Search for the cell housing the specified text and yield its (X, Y) center coordinate. 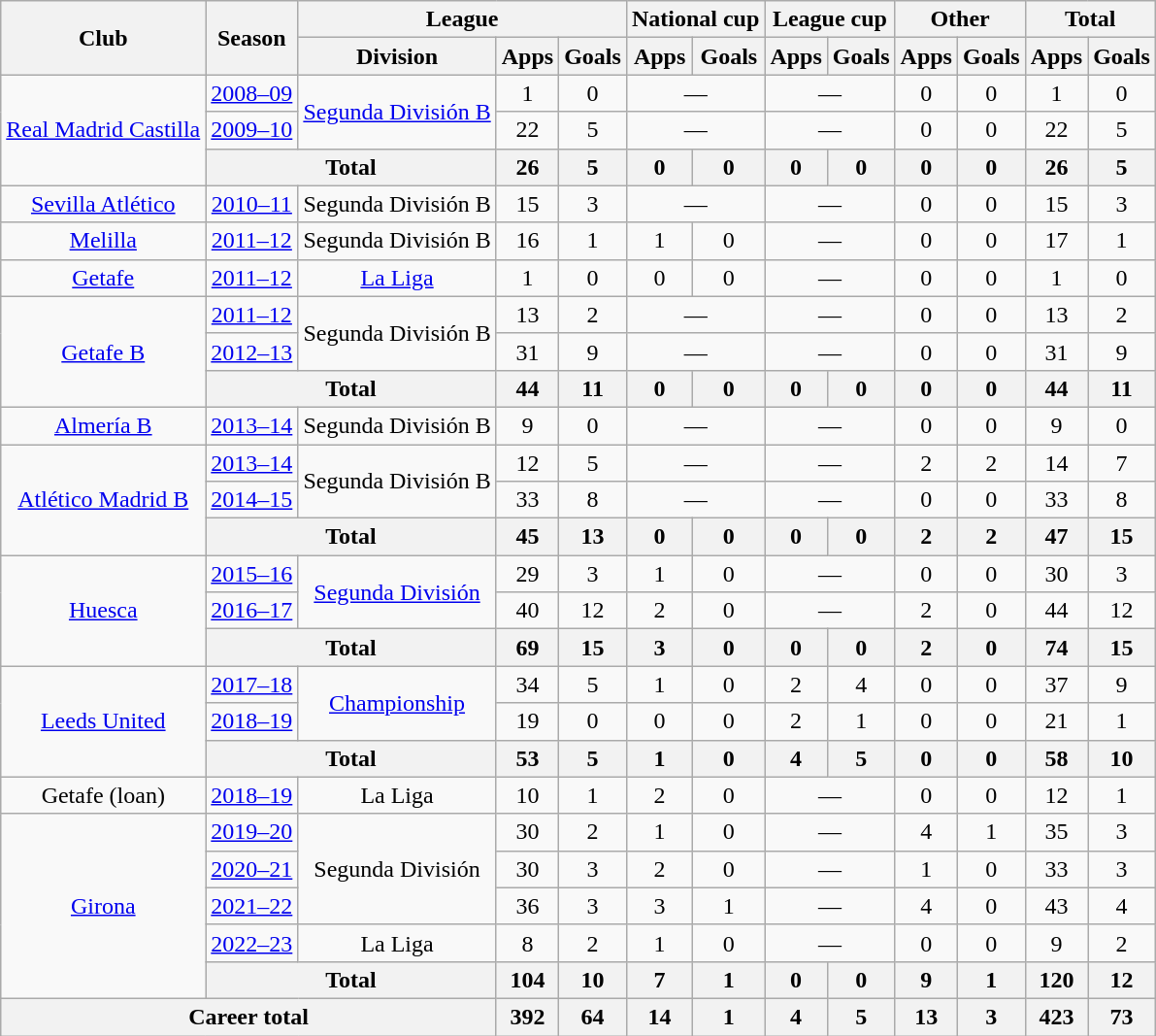
Leeds United (103, 721)
2012–13 (252, 351)
Melilla (103, 241)
43 (1056, 906)
2017–18 (252, 685)
29 (527, 574)
16 (527, 241)
Club (103, 38)
Getafe (loan) (103, 795)
2009–10 (252, 130)
104 (527, 980)
League (462, 19)
2020–21 (252, 869)
2019–20 (252, 832)
64 (593, 1017)
Girona (103, 906)
2015–16 (252, 574)
423 (1056, 1017)
74 (1056, 648)
73 (1122, 1017)
69 (527, 648)
Season (252, 38)
Division (397, 56)
2010–11 (252, 204)
392 (527, 1017)
36 (527, 906)
2016–17 (252, 611)
37 (1056, 685)
19 (527, 721)
120 (1056, 980)
Real Madrid Castilla (103, 130)
Huesca (103, 611)
17 (1056, 241)
Championship (397, 703)
21 (1056, 721)
34 (527, 685)
2021–22 (252, 906)
2008–09 (252, 93)
Getafe B (103, 351)
Atlético Madrid B (103, 500)
2022–23 (252, 943)
Almería B (103, 425)
Sevilla Atlético (103, 204)
40 (527, 611)
League cup (830, 19)
45 (527, 537)
2014–15 (252, 500)
53 (527, 758)
Other (960, 19)
Getafe (103, 278)
National cup (695, 19)
58 (1056, 758)
47 (1056, 537)
Career total (248, 1017)
35 (1056, 832)
